Capture the cell that displays the provided text and extract its [X, Y] central coordinate. 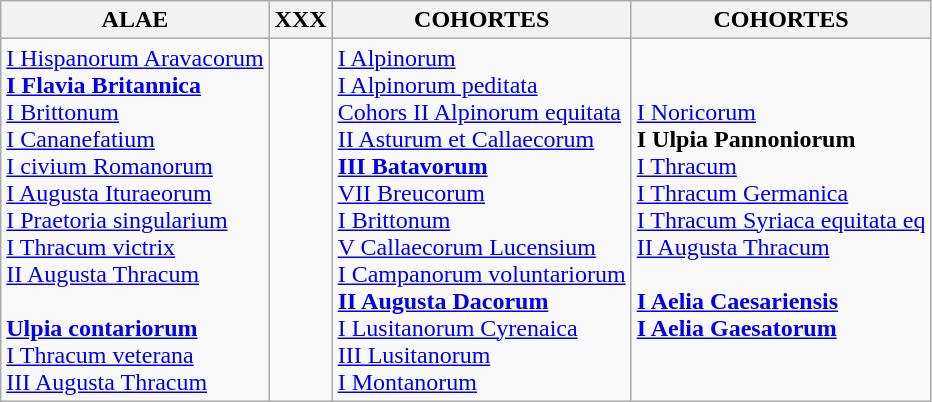
XXX [300, 20]
ALAE [135, 20]
I Noricorum I Ulpia Pannoniorum I Thracum I Thracum GermanicaI Thracum Syriaca equitata eqII Augusta Thracum I Aelia Caesariensis I Aelia Gaesatorum [781, 220]
